Locate the cell with the specified text and output its (x, y) center coordinate. 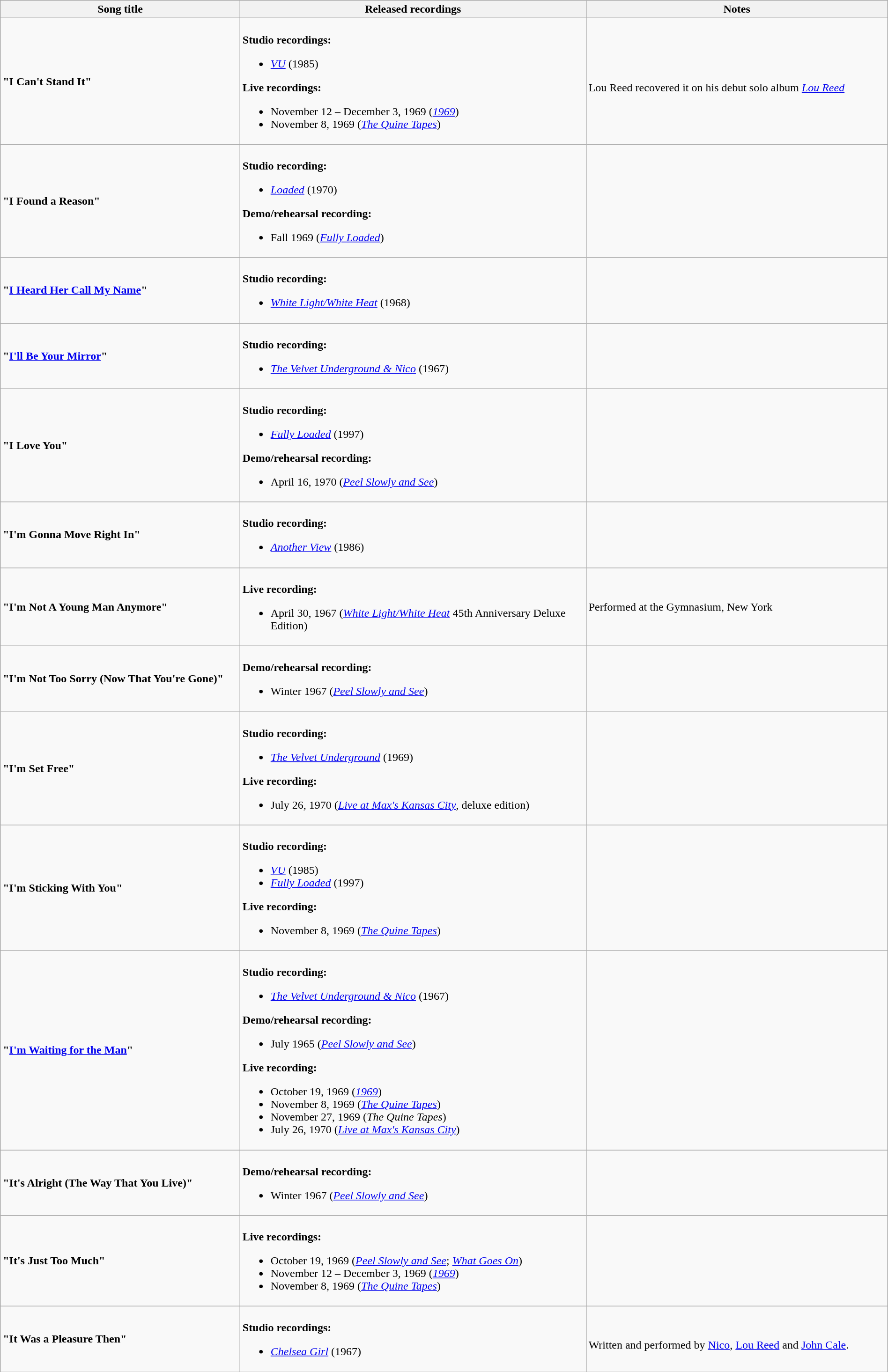
Studio recordings:Chelsea Girl (1967) (413, 1339)
Performed at the Gymnasium, New York (737, 607)
Lou Reed recovered it on his debut solo album Lou Reed (737, 81)
"It Was a Pleasure Then" (120, 1339)
Written and performed by Nico, Lou Reed and John Cale. (737, 1339)
"It's Alright (The Way That You Live)" (120, 1183)
"I Can't Stand It" (120, 81)
"I'm Waiting for the Man" (120, 1050)
"I'm Not Too Sorry (Now That You're Gone)" (120, 679)
Studio recording:The Velvet Underground (1969)Live recording:July 26, 1970 (Live at Max's Kansas City, deluxe edition) (413, 768)
"I Found a Reason" (120, 201)
"I'm Not A Young Man Anymore" (120, 607)
Song title (120, 9)
"I'm Set Free" (120, 768)
"I Love You" (120, 445)
Live recordings:October 19, 1969 (Peel Slowly and See; What Goes On)November 12 – December 3, 1969 (1969)November 8, 1969 (The Quine Tapes) (413, 1261)
Studio recording:The Velvet Underground & Nico (1967) (413, 356)
Studio recording:Another View (1986) (413, 535)
"I'm Gonna Move Right In" (120, 535)
"I'll Be Your Mirror" (120, 356)
Studio recording:Loaded (1970)Demo/rehearsal recording:Fall 1969 (Fully Loaded) (413, 201)
"It's Just Too Much" (120, 1261)
Studio recordings:VU (1985)Live recordings:November 12 – December 3, 1969 (1969)November 8, 1969 (The Quine Tapes) (413, 81)
Released recordings (413, 9)
"I Heard Her Call My Name" (120, 290)
Studio recording:White Light/White Heat (1968) (413, 290)
Live recording:April 30, 1967 (White Light/White Heat 45th Anniversary Deluxe Edition) (413, 607)
Studio recording:Fully Loaded (1997)Demo/rehearsal recording:April 16, 1970 (Peel Slowly and See) (413, 445)
Notes (737, 9)
"I'm Sticking With You" (120, 888)
Studio recording:VU (1985)Fully Loaded (1997)Live recording:November 8, 1969 (The Quine Tapes) (413, 888)
